Detect which cell encompasses the target text, then output its [x, y] center coordinate. 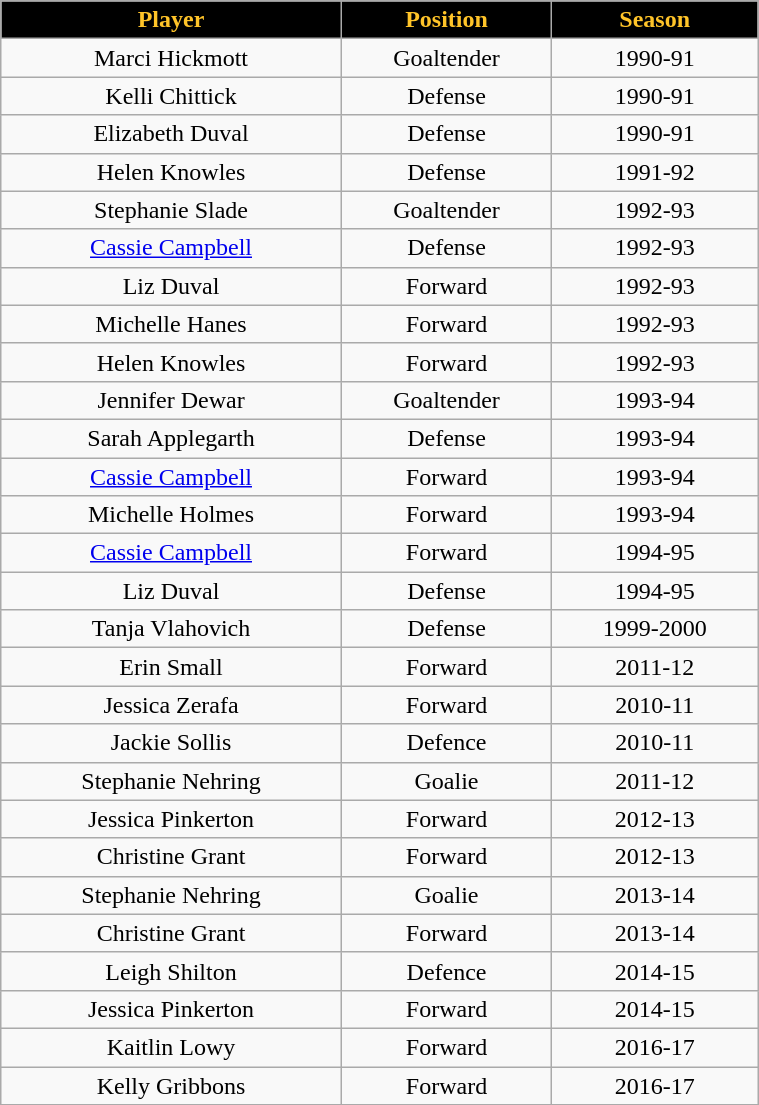
Season [655, 20]
Jennifer Dewar [172, 400]
Elizabeth Duval [172, 134]
Erin Small [172, 667]
Marci Hickmott [172, 58]
1999-2000 [655, 629]
Kelly Gribbons [172, 1085]
Michelle Holmes [172, 515]
Michelle Hanes [172, 324]
Player [172, 20]
Tanja Vlahovich [172, 629]
Jessica Zerafa [172, 705]
Kaitlin Lowy [172, 1047]
Leigh Shilton [172, 971]
Position [446, 20]
1991-92 [655, 172]
Stephanie Slade [172, 210]
Kelli Chittick [172, 96]
Sarah Applegarth [172, 438]
Jackie Sollis [172, 743]
